Capture the cell that displays the provided text and extract its [X, Y] central coordinate. 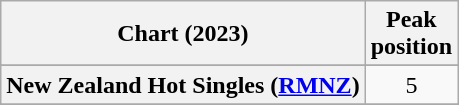
Chart (2023) [183, 34]
New Zealand Hot Singles (RMNZ) [183, 85]
Peakposition [411, 34]
5 [411, 85]
